Identify which cell holds the provided text, then report its (x, y) central coordinate. 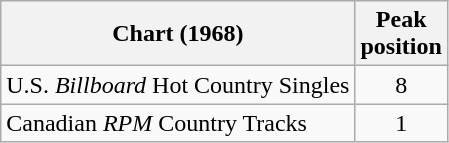
8 (401, 85)
Chart (1968) (178, 34)
1 (401, 123)
Canadian RPM Country Tracks (178, 123)
U.S. Billboard Hot Country Singles (178, 85)
Peakposition (401, 34)
